Find where the given text appears and provide that cell's center as [X, Y] coordinate. 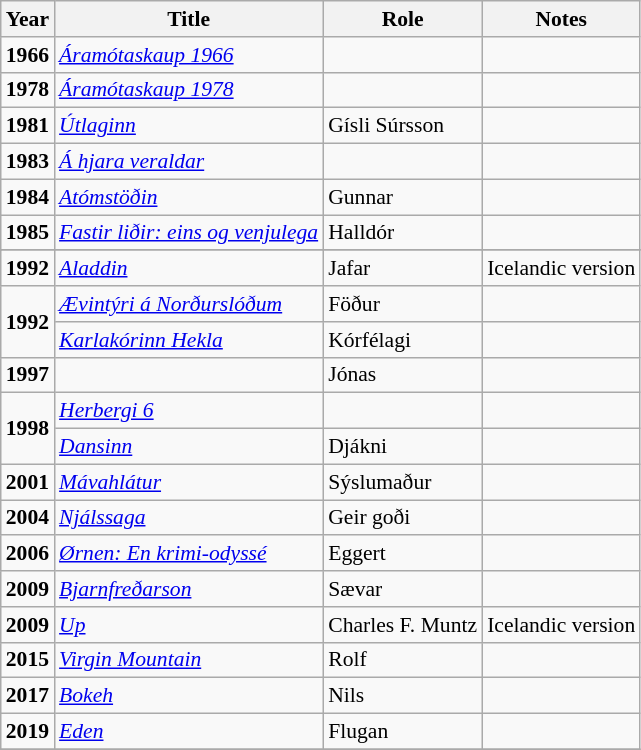
Bokeh [188, 696]
Geir goði [402, 518]
Virgin Mountain [188, 660]
Halldór [402, 233]
Útlaginn [188, 126]
Rolf [402, 660]
Ørnen: En krimi-odyssé [188, 554]
1983 [28, 162]
1997 [28, 375]
Djákni [402, 447]
Herbergi 6 [188, 411]
Dansinn [188, 447]
Flugan [402, 732]
Atómstöðin [188, 197]
Notes [561, 19]
1981 [28, 126]
1985 [28, 233]
Jafar [402, 269]
Áramótaskaup 1978 [188, 90]
Gísli Súrsson [402, 126]
Mávahlátur [188, 482]
2001 [28, 482]
Aladdin [188, 269]
1984 [28, 197]
Up [188, 625]
Jónas [402, 375]
Charles F. Muntz [402, 625]
2004 [28, 518]
Ævintýri á Norðurslóðum [188, 304]
Bjarnfreðarson [188, 589]
2015 [28, 660]
Sævar [402, 589]
Föður [402, 304]
Kórfélagi [402, 340]
Eden [188, 732]
Karlakórinn Hekla [188, 340]
Njálssaga [188, 518]
Title [188, 19]
1998 [28, 428]
Sýslumaður [402, 482]
Á hjara veraldar [188, 162]
Role [402, 19]
Áramótaskaup 1966 [188, 55]
Gunnar [402, 197]
2017 [28, 696]
Nils [402, 696]
Eggert [402, 554]
1978 [28, 90]
Fastir liðir: eins og venjulega [188, 233]
Year [28, 19]
2019 [28, 732]
1966 [28, 55]
2006 [28, 554]
